Extract the (x, y) coordinate from the center of the cell holding the provided text.  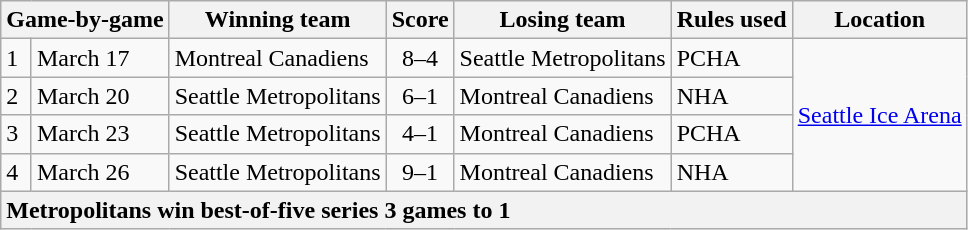
2 (16, 96)
8–4 (420, 58)
Game-by-game (85, 20)
March 20 (100, 96)
Seattle Ice Arena (880, 115)
Metropolitans win best-of-five series 3 games to 1 (484, 210)
March 17 (100, 58)
Location (880, 20)
March 26 (100, 172)
4–1 (420, 134)
March 23 (100, 134)
9–1 (420, 172)
Rules used (732, 20)
1 (16, 58)
3 (16, 134)
Losing team (562, 20)
Winning team (278, 20)
Score (420, 20)
6–1 (420, 96)
4 (16, 172)
